Locate the cell with the specified text and output its (X, Y) center coordinate. 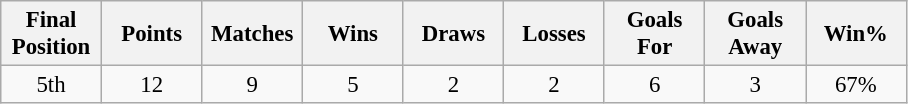
Wins (354, 34)
6 (654, 85)
Goals Away (756, 34)
Losses (554, 34)
3 (756, 85)
67% (856, 85)
12 (152, 85)
Matches (252, 34)
Draws (454, 34)
Final Position (52, 34)
Points (152, 34)
Win% (856, 34)
5th (52, 85)
Goals For (654, 34)
5 (354, 85)
9 (252, 85)
